For the text-containing cell, return its midpoint in [X, Y] coordinate format. 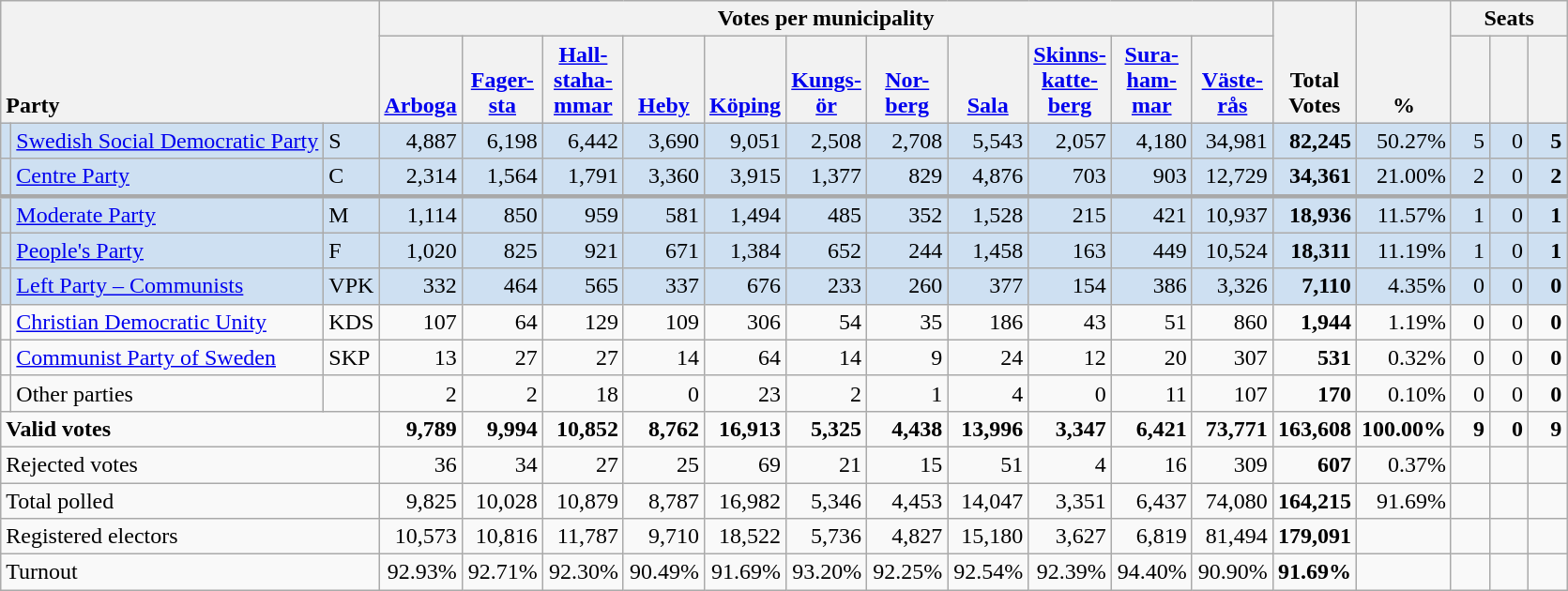
50.27% [1404, 141]
6,437 [1151, 500]
703 [1070, 177]
1,791 [583, 177]
82,245 [1314, 141]
9,710 [663, 537]
860 [1232, 322]
7,110 [1314, 286]
SKP [351, 357]
3,360 [663, 177]
676 [745, 286]
92.54% [988, 572]
23 [745, 393]
34,361 [1314, 177]
4,453 [907, 500]
People's Party [167, 250]
3,351 [1070, 500]
12,729 [1232, 177]
10,816 [502, 537]
Centre Party [167, 177]
16,913 [745, 429]
8,762 [663, 429]
1,494 [745, 214]
825 [502, 250]
92.93% [420, 572]
11,787 [583, 537]
Heby [663, 80]
Votes per municipality [826, 19]
18,311 [1314, 250]
10,937 [1232, 214]
449 [1151, 250]
34 [502, 464]
3,915 [745, 177]
Left Party – Communists [167, 286]
Skinns- katte- berg [1070, 80]
5,736 [827, 537]
1,114 [420, 214]
829 [907, 177]
Swedish Social Democratic Party [167, 141]
306 [745, 322]
6,819 [1151, 537]
485 [827, 214]
9,051 [745, 141]
Kungs- ör [827, 80]
1,528 [988, 214]
Seats [1509, 19]
18 [583, 393]
13,996 [988, 429]
164,215 [1314, 500]
21.00% [1404, 177]
Arboga [420, 80]
4.35% [1404, 286]
1.19% [1404, 322]
652 [827, 250]
163 [1070, 250]
15,180 [988, 537]
16 [1151, 464]
10,573 [420, 537]
464 [502, 286]
4,876 [988, 177]
Sala [988, 80]
18,522 [745, 537]
4,438 [907, 429]
2,508 [827, 141]
92.30% [583, 572]
11 [1151, 393]
377 [988, 286]
186 [988, 322]
565 [583, 286]
850 [502, 214]
10,028 [502, 500]
Moderate Party [167, 214]
5,543 [988, 141]
3,347 [1070, 429]
Köping [745, 80]
9,789 [420, 429]
1,944 [1314, 322]
2,057 [1070, 141]
386 [1151, 286]
Other parties [167, 393]
93.20% [827, 572]
Väste- rås [1232, 80]
1,564 [502, 177]
69 [745, 464]
74,080 [1232, 500]
0.10% [1404, 393]
0.32% [1404, 357]
215 [1070, 214]
92.25% [907, 572]
16,982 [745, 500]
5,325 [827, 429]
13 [420, 357]
35 [907, 322]
81,494 [1232, 537]
3,690 [663, 141]
Hall- staha- mmar [583, 80]
352 [907, 214]
921 [583, 250]
11.57% [1404, 214]
Fager- sta [502, 80]
34,981 [1232, 141]
Sura- ham- mar [1151, 80]
1,458 [988, 250]
21 [827, 464]
163,608 [1314, 429]
6,198 [502, 141]
9,825 [420, 500]
179,091 [1314, 537]
Turnout [190, 572]
4,180 [1151, 141]
10,524 [1232, 250]
959 [583, 214]
43 [1070, 322]
4,827 [907, 537]
154 [1070, 286]
307 [1232, 357]
3,627 [1070, 537]
94.40% [1151, 572]
332 [420, 286]
Christian Democratic Unity [167, 322]
KDS [351, 322]
54 [827, 322]
73,771 [1232, 429]
VPK [351, 286]
337 [663, 286]
Nor- berg [907, 80]
92.39% [1070, 572]
14,047 [988, 500]
15 [907, 464]
170 [1314, 393]
903 [1151, 177]
260 [907, 286]
24 [988, 357]
11.19% [1404, 250]
20 [1151, 357]
607 [1314, 464]
531 [1314, 357]
6,442 [583, 141]
12 [1070, 357]
Communist Party of Sweden [167, 357]
8,787 [663, 500]
4,887 [420, 141]
10,852 [583, 429]
Registered electors [190, 537]
Total Votes [1314, 62]
100.00% [1404, 429]
Total polled [190, 500]
421 [1151, 214]
581 [663, 214]
1,020 [420, 250]
1,384 [745, 250]
1,377 [827, 177]
6,421 [1151, 429]
18,936 [1314, 214]
25 [663, 464]
36 [420, 464]
233 [827, 286]
0.37% [1404, 464]
90.90% [1232, 572]
Valid votes [190, 429]
Rejected votes [190, 464]
M [351, 214]
5,346 [827, 500]
3,326 [1232, 286]
109 [663, 322]
2,314 [420, 177]
90.49% [663, 572]
S [351, 141]
F [351, 250]
671 [663, 250]
% [1404, 62]
309 [1232, 464]
92.71% [502, 572]
2,708 [907, 141]
9,994 [502, 429]
10,879 [583, 500]
129 [583, 322]
Party [190, 62]
244 [907, 250]
C [351, 177]
